Detect which cell encompasses the target text, then output its (X, Y) center coordinate. 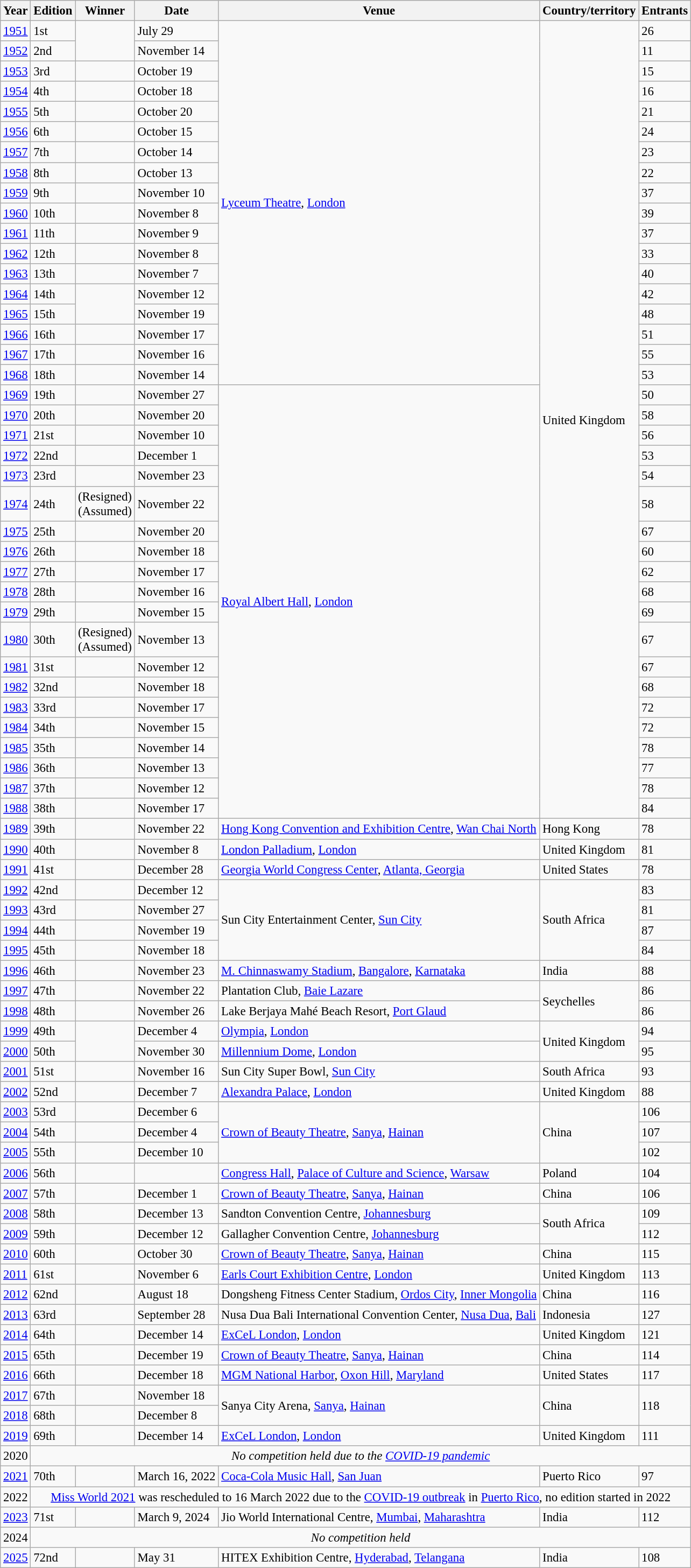
50th (53, 1052)
2024 (16, 1537)
46th (53, 971)
December 19 (177, 1355)
31st (53, 667)
November 6 (177, 1274)
55 (665, 355)
35th (53, 748)
1995 (16, 951)
2017 (16, 1396)
19th (53, 395)
16th (53, 334)
14th (53, 294)
25th (53, 531)
51st (53, 1072)
115 (665, 1254)
5th (53, 112)
1978 (16, 592)
40 (665, 274)
121 (665, 1335)
December 8 (177, 1416)
52nd (53, 1092)
54th (53, 1133)
M. Chinnaswamy Stadium, Bangalore, Karnataka (379, 971)
Alexandra Palace, London (379, 1092)
Congress Hall, Palace of Culture and Science, Warsaw (379, 1173)
November 30 (177, 1052)
Seychelles (589, 1001)
23 (665, 152)
MGM National Harbor, Oxon Hill, Maryland (379, 1375)
55th (53, 1153)
1977 (16, 572)
1984 (16, 728)
13th (53, 274)
1961 (16, 233)
1992 (16, 890)
2021 (16, 1476)
1965 (16, 314)
70th (53, 1476)
11 (665, 51)
7th (53, 152)
127 (665, 1314)
1960 (16, 213)
1968 (16, 375)
114 (665, 1355)
1959 (16, 193)
1989 (16, 829)
28th (53, 592)
1975 (16, 531)
72nd (53, 1557)
October 30 (177, 1254)
11th (53, 233)
2013 (16, 1314)
1973 (16, 476)
Jio World International Centre, Mumbai, Maharashtra (379, 1517)
2nd (53, 51)
1970 (16, 416)
18th (53, 375)
1983 (16, 708)
1976 (16, 551)
1954 (16, 92)
1981 (16, 667)
47th (53, 991)
1985 (16, 748)
44th (53, 930)
104 (665, 1173)
9th (53, 193)
2023 (16, 1517)
Sanya City Arena, Sanya, Hainan (379, 1406)
2010 (16, 1254)
45th (53, 951)
53rd (53, 1112)
49th (53, 1031)
November 9 (177, 233)
1967 (16, 355)
1999 (16, 1031)
October 14 (177, 152)
2012 (16, 1295)
2008 (16, 1213)
95 (665, 1052)
56th (53, 1173)
69 (665, 612)
94 (665, 1031)
October 20 (177, 112)
60th (53, 1254)
1955 (16, 112)
118 (665, 1406)
No competition held (361, 1537)
Sandton Convention Centre, Johannesburg (379, 1213)
29th (53, 612)
26th (53, 551)
2011 (16, 1274)
Miss World 2021 was rescheduled to 16 March 2022 due to the COVID-19 outbreak in Puerto Rico, no edition started in 2022 (361, 1497)
Lake Berjaya Mahé Beach Resort, Port Glaud (379, 1011)
1953 (16, 72)
67th (53, 1396)
Country/territory (589, 11)
50 (665, 395)
October 19 (177, 72)
1962 (16, 254)
Sun City Entertainment Center, Sun City (379, 920)
117 (665, 1375)
2007 (16, 1193)
21st (53, 435)
December 10 (177, 1153)
77 (665, 768)
38th (53, 809)
November 26 (177, 1011)
93 (665, 1072)
57th (53, 1193)
102 (665, 1153)
107 (665, 1133)
60 (665, 551)
November 7 (177, 274)
62nd (53, 1295)
Plantation Club, Baie Lazare (379, 991)
1986 (16, 768)
34th (53, 728)
2003 (16, 1112)
Indonesia (589, 1314)
4th (53, 92)
Venue (379, 11)
87 (665, 930)
111 (665, 1436)
Edition (53, 11)
15th (53, 314)
2025 (16, 1557)
43rd (53, 910)
2022 (16, 1497)
1971 (16, 435)
July 29 (177, 31)
59th (53, 1234)
2020 (16, 1456)
August 18 (177, 1295)
39th (53, 829)
12th (53, 254)
1996 (16, 971)
2000 (16, 1052)
37th (53, 789)
116 (665, 1295)
March 9, 2024 (177, 1517)
Nusa Dua Bali International Convention Center, Nusa Dua, Bali (379, 1314)
2009 (16, 1234)
27th (53, 572)
1987 (16, 789)
69th (53, 1436)
1982 (16, 687)
2002 (16, 1092)
61st (53, 1274)
December 18 (177, 1375)
64th (53, 1335)
2014 (16, 1335)
24th (53, 504)
December 28 (177, 869)
Year (16, 11)
March 16, 2022 (177, 1476)
1993 (16, 910)
24 (665, 132)
Olympia, London (379, 1031)
Hong Kong (589, 829)
83 (665, 890)
October 13 (177, 173)
63rd (53, 1314)
May 31 (177, 1557)
42nd (53, 890)
Winner (105, 11)
2001 (16, 1072)
22nd (53, 456)
December 13 (177, 1213)
October 18 (177, 92)
16 (665, 92)
1979 (16, 612)
1956 (16, 132)
113 (665, 1274)
Poland (589, 1173)
1991 (16, 869)
1990 (16, 849)
17th (53, 355)
1964 (16, 294)
1998 (16, 1011)
48 (665, 314)
20th (53, 416)
62 (665, 572)
40th (53, 849)
HITEX Exhibition Centre, Hyderabad, Telangana (379, 1557)
1972 (16, 456)
108 (665, 1557)
32nd (53, 687)
Entrants (665, 11)
23rd (53, 476)
33 (665, 254)
2018 (16, 1416)
66th (53, 1375)
58th (53, 1213)
2004 (16, 1133)
21 (665, 112)
8th (53, 173)
1st (53, 31)
97 (665, 1476)
Earls Court Exhibition Centre, London (379, 1274)
Sun City Super Bowl, Sun City (379, 1072)
Date (177, 11)
39 (665, 213)
2005 (16, 1153)
1958 (16, 173)
65th (53, 1355)
2016 (16, 1375)
1974 (16, 504)
22 (665, 173)
Coca-Cola Music Hall, San Juan (379, 1476)
30th (53, 639)
36th (53, 768)
6th (53, 132)
1966 (16, 334)
42 (665, 294)
54 (665, 476)
15 (665, 72)
2019 (16, 1436)
56 (665, 435)
33rd (53, 708)
October 15 (177, 132)
September 28 (177, 1314)
41st (53, 869)
3rd (53, 72)
2006 (16, 1173)
No competition held due to the COVID-19 pandemic (361, 1456)
51 (665, 334)
1997 (16, 991)
26 (665, 31)
Royal Albert Hall, London (379, 602)
71st (53, 1517)
48th (53, 1011)
London Palladium, London (379, 849)
Georgia World Congress Center, Atlanta, Georgia (379, 869)
10th (53, 213)
2015 (16, 1355)
109 (665, 1213)
Hong Kong Convention and Exhibition Centre, Wan Chai North (379, 829)
December 7 (177, 1092)
1952 (16, 51)
1988 (16, 809)
1957 (16, 152)
68th (53, 1416)
1994 (16, 930)
1980 (16, 639)
Lyceum Theatre, London (379, 203)
December 6 (177, 1112)
1963 (16, 274)
Millennium Dome, London (379, 1052)
1951 (16, 31)
Dongsheng Fitness Center Stadium, Ordos City, Inner Mongolia (379, 1295)
Puerto Rico (589, 1476)
Gallagher Convention Centre, Johannesburg (379, 1234)
1969 (16, 395)
